Locate the cell with the specified text and output its [x, y] center coordinate. 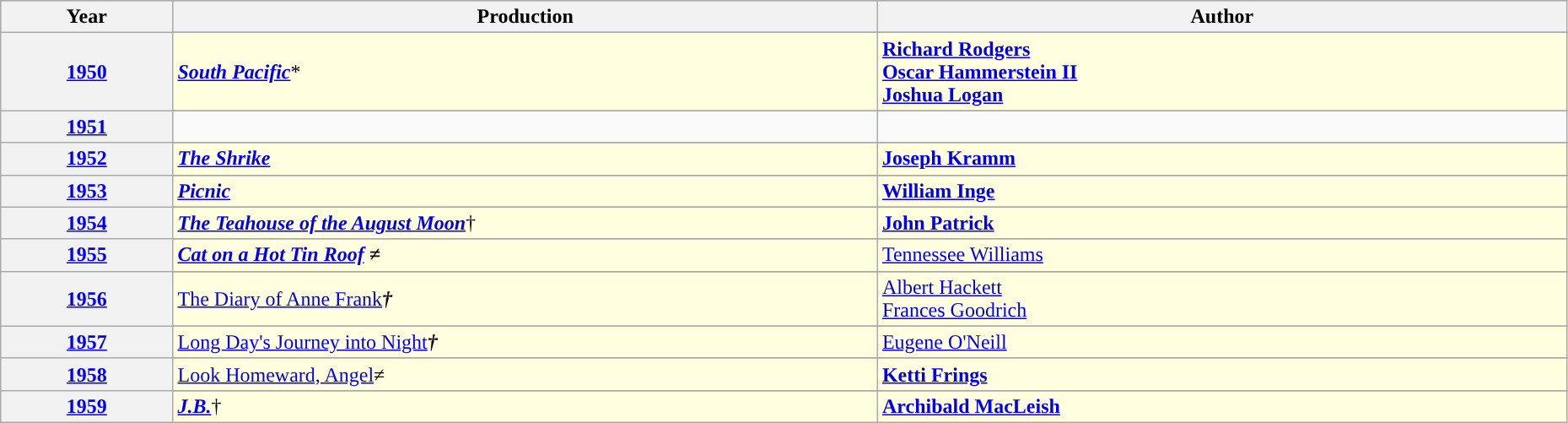
The Teahouse of the August Moon† [525, 223]
Author [1221, 17]
Year [87, 17]
1954 [87, 223]
The Diary of Anne Frank† [525, 299]
1951 [87, 127]
The Shrike [525, 159]
Albert Hackett Frances Goodrich [1221, 299]
South Pacific* [525, 72]
William Inge [1221, 191]
Look Homeward, Angel≠ [525, 374]
Production [525, 17]
1956 [87, 299]
Archibald MacLeish [1221, 406]
1950 [87, 72]
1957 [87, 342]
1958 [87, 374]
Ketti Frings [1221, 374]
1953 [87, 191]
Tennessee Williams [1221, 255]
Joseph Kramm [1221, 159]
Eugene O'Neill [1221, 342]
John Patrick [1221, 223]
Long Day's Journey into Night† [525, 342]
Cat on a Hot Tin Roof ≠ [525, 255]
1955 [87, 255]
J.B.† [525, 406]
1959 [87, 406]
Richard Rodgers Oscar Hammerstein II Joshua Logan [1221, 72]
1952 [87, 159]
Picnic [525, 191]
